For the text-containing cell, return its midpoint in [x, y] coordinate format. 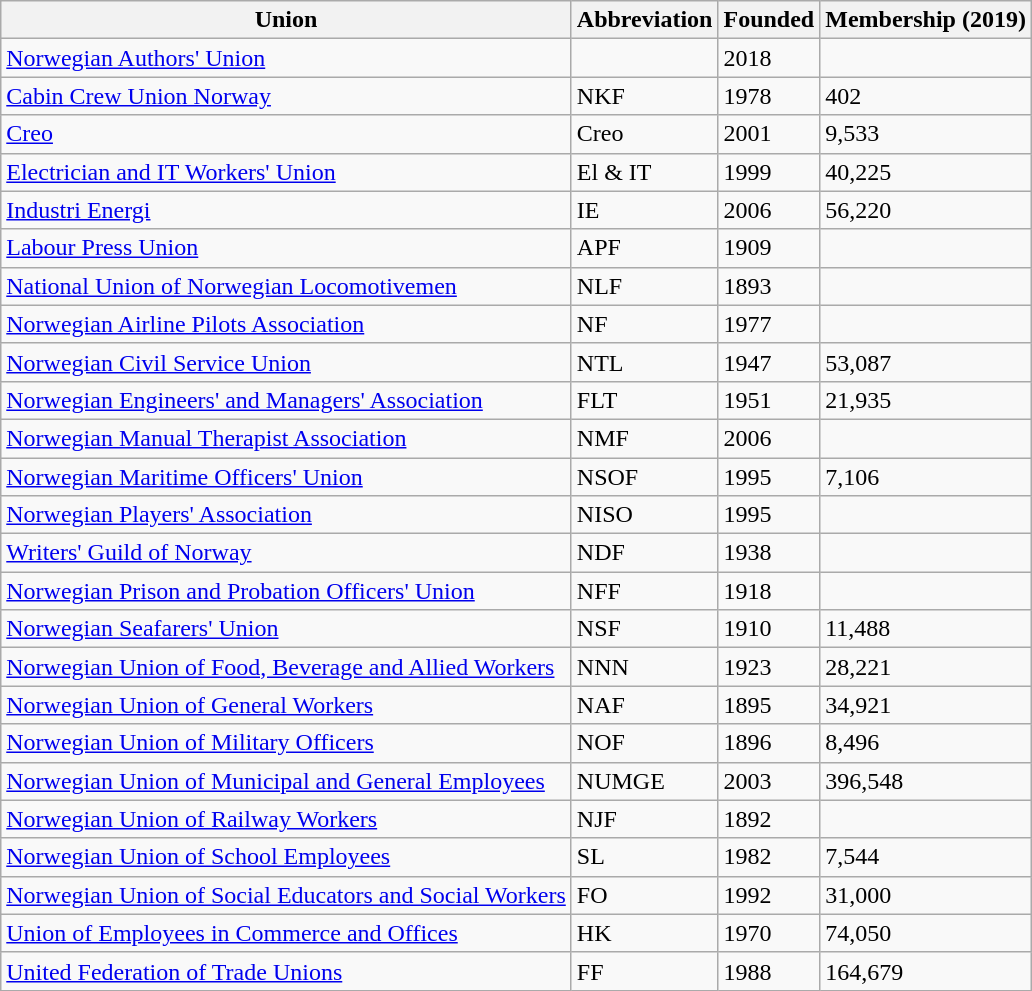
NISO [644, 515]
1918 [769, 591]
FO [644, 895]
El & IT [644, 172]
Norwegian Engineers' and Managers' Association [286, 400]
1982 [769, 857]
Norwegian Authors' Union [286, 58]
Membership (2019) [926, 20]
21,935 [926, 400]
NSF [644, 629]
Norwegian Prison and Probation Officers' Union [286, 591]
FLT [644, 400]
Norwegian Maritime Officers' Union [286, 477]
2018 [769, 58]
NOF [644, 743]
8,496 [926, 743]
FF [644, 971]
Labour Press Union [286, 248]
1978 [769, 96]
Norwegian Union of Social Educators and Social Workers [286, 895]
53,087 [926, 362]
HK [644, 933]
9,533 [926, 134]
Norwegian Union of Military Officers [286, 743]
NMF [644, 438]
IE [644, 210]
1970 [769, 933]
1923 [769, 667]
11,488 [926, 629]
1951 [769, 400]
Norwegian Union of Food, Beverage and Allied Workers [286, 667]
Cabin Crew Union Norway [286, 96]
Norwegian Civil Service Union [286, 362]
56,220 [926, 210]
NUMGE [644, 781]
40,225 [926, 172]
1992 [769, 895]
1999 [769, 172]
164,679 [926, 971]
APF [644, 248]
NTL [644, 362]
1909 [769, 248]
74,050 [926, 933]
Norwegian Airline Pilots Association [286, 324]
396,548 [926, 781]
Norwegian Union of School Employees [286, 857]
1910 [769, 629]
Founded [769, 20]
28,221 [926, 667]
NFF [644, 591]
1896 [769, 743]
Union [286, 20]
1938 [769, 553]
Abbreviation [644, 20]
34,921 [926, 705]
Norwegian Union of Railway Workers [286, 819]
Industri Energi [286, 210]
NNN [644, 667]
2003 [769, 781]
NDF [644, 553]
1947 [769, 362]
31,000 [926, 895]
7,106 [926, 477]
1988 [769, 971]
1893 [769, 286]
Electrician and IT Workers' Union [286, 172]
Norwegian Union of General Workers [286, 705]
NAF [644, 705]
402 [926, 96]
7,544 [926, 857]
NKF [644, 96]
1892 [769, 819]
United Federation of Trade Unions [286, 971]
SL [644, 857]
NLF [644, 286]
NJF [644, 819]
Norwegian Union of Municipal and General Employees [286, 781]
Norwegian Players' Association [286, 515]
Union of Employees in Commerce and Offices [286, 933]
2001 [769, 134]
NF [644, 324]
Norwegian Manual Therapist Association [286, 438]
1895 [769, 705]
Writers' Guild of Norway [286, 553]
NSOF [644, 477]
Norwegian Seafarers' Union [286, 629]
1977 [769, 324]
National Union of Norwegian Locomotivemen [286, 286]
